Return the [X, Y] coordinate for the center point of the cell that contains the specified text.  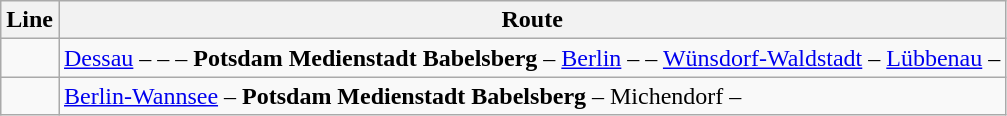
Route [532, 20]
Line [30, 20]
Berlin-Wannsee – Potsdam Medienstadt Babelsberg – Michendorf – [532, 96]
Dessau – – – Potsdam Medienstadt Babelsberg – Berlin – – Wünsdorf-Waldstadt – Lübbenau – [532, 58]
